Detect which cell encompasses the target text, then output its [x, y] center coordinate. 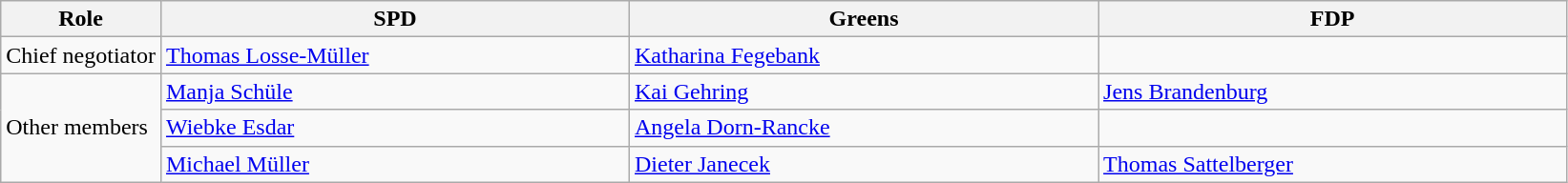
SPD [395, 19]
Dieter Janecek [865, 164]
Angela Dorn-Rancke [865, 128]
Thomas Losse-Müller [395, 55]
Thomas Sattelberger [1332, 164]
Other members [81, 128]
Michael Müller [395, 164]
Role [81, 19]
Chief negotiator [81, 55]
Manja Schüle [395, 91]
Greens [865, 19]
Jens Brandenburg [1332, 91]
FDP [1332, 19]
Katharina Fegebank [865, 55]
Wiebke Esdar [395, 128]
Kai Gehring [865, 91]
